Search for the cell housing the specified text and yield its (x, y) center coordinate. 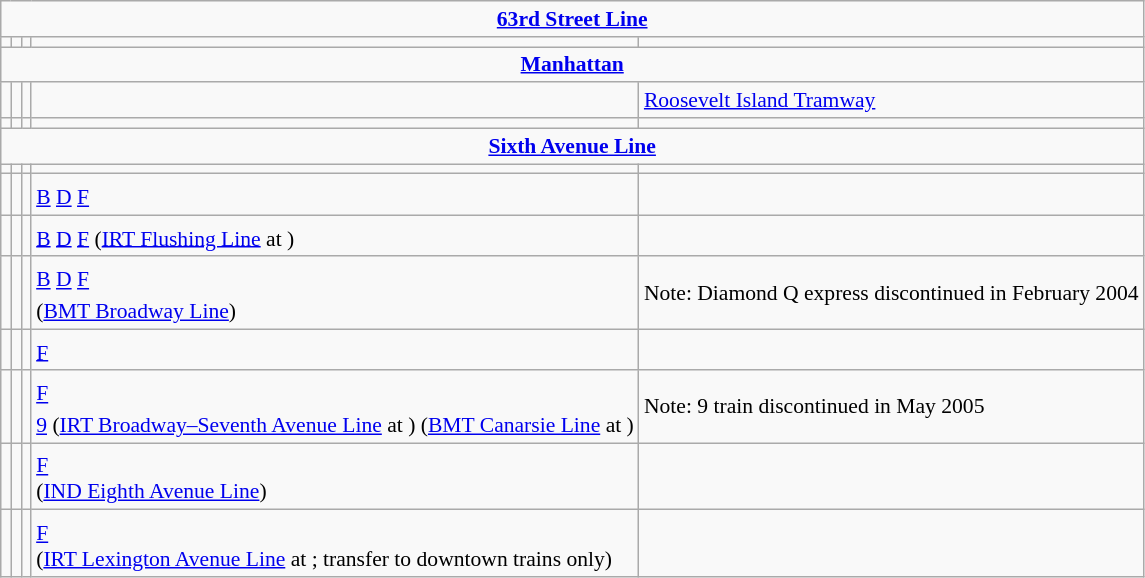
Note: Diamond Q express discontinued in February 2004 (892, 294)
F (IND Eighth Avenue Line) (335, 476)
Sixth Avenue Line (572, 146)
63rd Street Line (572, 19)
F (335, 350)
F (IRT Lexington Avenue Line at ; transfer to downtown trains only) (335, 544)
Manhattan (572, 65)
F 9 (IRT Broadway–Seventh Avenue Line at ) (BMT Canarsie Line at ) (335, 406)
Roosevelt Island Tramway (892, 101)
Note: 9 train discontinued in May 2005 (892, 406)
B D F (335, 194)
B D F (IRT Flushing Line at ) (335, 236)
B D F (BMT Broadway Line) (335, 294)
